Search for the cell housing the specified text and yield its [x, y] center coordinate. 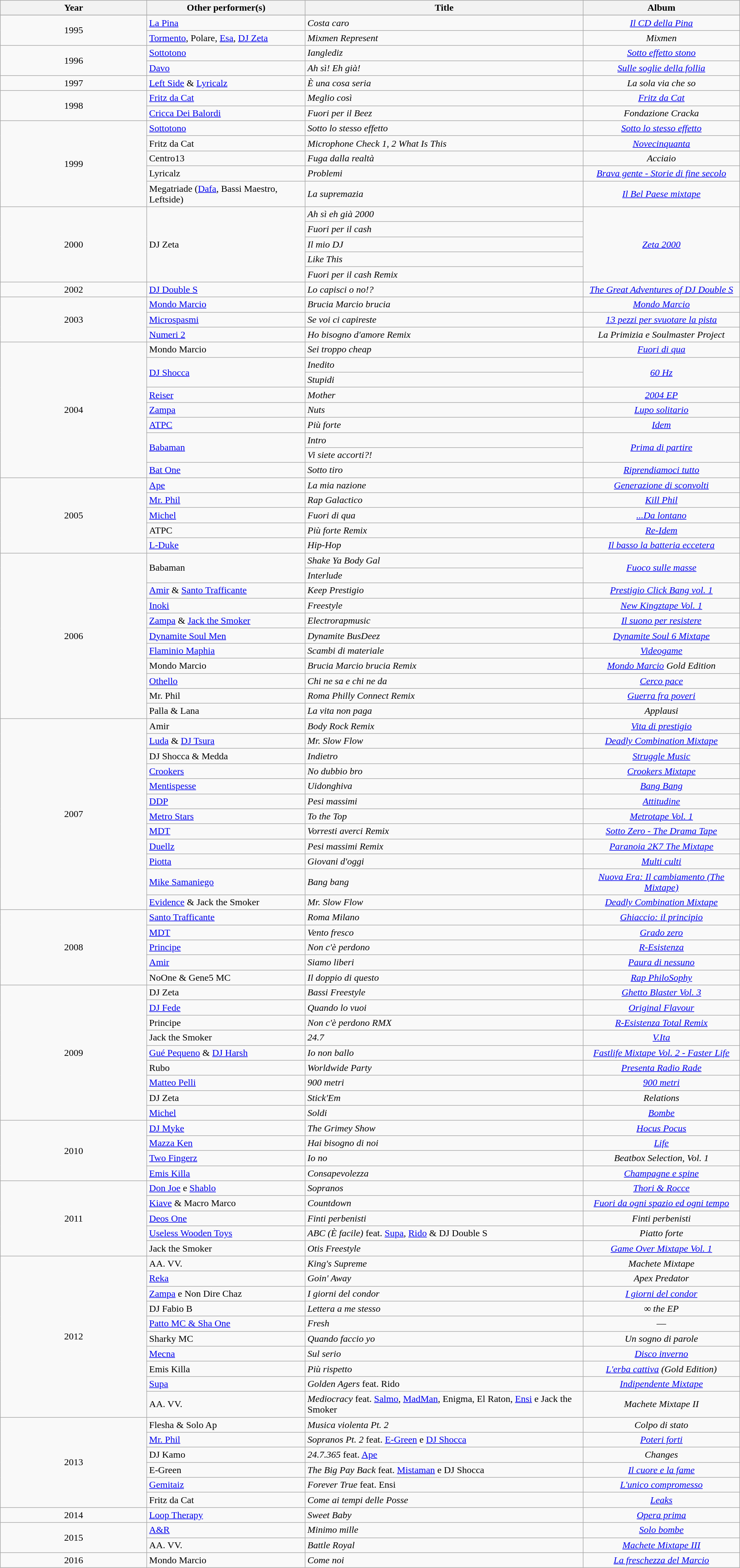
Cerco pace [661, 681]
Two Fingerz [226, 1158]
È una cosa seria [444, 83]
Io no [444, 1158]
Ghiaccio: il principio [661, 917]
2005 [74, 515]
Paranoia 2K7 The Mixtape [661, 846]
Zampa e Non Dire Chaz [226, 1294]
2014 [74, 1515]
Minimo mille [444, 1530]
Fuori per il Beez [444, 113]
Inoki [226, 605]
Champagne e spine [661, 1173]
Interlude [444, 575]
Fresh [444, 1324]
1998 [74, 106]
Relations [661, 1098]
Battle Royal [444, 1545]
Patto MC & Sha One [226, 1324]
2007 [74, 814]
Reiser [226, 395]
Original Flavour [661, 1008]
Mixmen Represent [444, 38]
Dynamite BusDeez [444, 636]
Stick'Em [444, 1098]
Piatto forte [661, 1233]
Il basso la batteria eccetera [661, 545]
DJ Fede [226, 1008]
La vita non paga [444, 711]
Lyricalz [226, 173]
Reka [226, 1279]
Brucia Marcio brucia Remix [444, 666]
60 Hz [661, 372]
Duellz [226, 846]
Acciaio [661, 158]
Siamo liberi [444, 963]
2012 [74, 1337]
Più forte [444, 425]
Come noi [444, 1560]
DJ Shocca & Medda [226, 756]
Lettera a me stesso [444, 1309]
Bat One [226, 470]
1997 [74, 83]
Un sogno di parole [661, 1339]
Se voi ci capireste [444, 320]
Meglio così [444, 98]
Musica violenta Pt. 2 [444, 1425]
Grado zero [661, 932]
Thori & Rocce [661, 1188]
Io non ballo [444, 1053]
Bassi Freestyle [444, 993]
Struggle Music [661, 756]
Fuori per il cash Remix [444, 274]
Roma Philly Connect Remix [444, 696]
Bang bang [444, 882]
Sei troppo cheap [444, 350]
Microspasmi [226, 320]
Come ai tempi delle Posse [444, 1500]
13 pezzi per svuotare la pista [661, 320]
La mia nazione [444, 485]
Applausi [661, 711]
Multi culti [661, 861]
1999 [74, 164]
Fondazione Cracka [661, 113]
Megatriade (Dafa, Bassi Maestro, Leftside) [226, 194]
L-Duke [226, 545]
Beatbox Selection, Vol. 1 [661, 1158]
Matteo Pelli [226, 1083]
Sotto Zero - The Drama Tape [661, 831]
DJ Kamo [226, 1455]
Loop Therapy [226, 1515]
Metrotape Vol. 1 [661, 816]
Dynamite Soul Men [226, 636]
Piotta [226, 861]
Zeta 2000 [661, 244]
The Great Adventures of DJ Double S [661, 289]
Crookers [226, 771]
Bombe [661, 1113]
Scambi di materiale [444, 651]
NoOne & Gene5 MC [226, 978]
Nuts [444, 410]
Il CD della Pina [661, 23]
Otis Freestyle [444, 1248]
Mazza Ken [226, 1143]
La Pina [226, 23]
Problemi [444, 173]
A&R [226, 1530]
Zampa [226, 410]
2016 [74, 1560]
La Primizia e Soulmaster Project [661, 335]
Gué Pequeno & DJ Harsh [226, 1053]
Brava gente - Storie di fine secolo [661, 173]
Rap Galactico [444, 500]
Ghetto Blaster Vol. 3 [661, 993]
V.Ita [661, 1038]
Sotto effetto stono [661, 53]
Sotto tiro [444, 470]
Novecinquanta [661, 143]
Machete Mixtape [661, 1263]
Prima di partire [661, 448]
Don Joe e Shablo [226, 1188]
Hocus Pocus [661, 1128]
Mixmen [661, 38]
Ape [226, 485]
Keep Prestigio [444, 590]
Hai bisogno di noi [444, 1143]
Il mio DJ [444, 244]
Giovani d'oggi [444, 861]
Lo capisci o no!? [444, 289]
2006 [74, 636]
Ho bisogno d'amore Remix [444, 335]
Fuga dalla realtà [444, 158]
Mediocracy feat. Salmo, MadMan, Enigma, El Raton, Ensi e Jack the Smoker [444, 1404]
Quando lo vuoi [444, 1008]
Freestyle [444, 605]
Uidonghiva [444, 786]
Chi ne sa e chi ne da [444, 681]
Intro [444, 440]
Indipendente Mixtape [661, 1384]
Countdown [444, 1203]
To the Top [444, 816]
2000 [74, 244]
Solo bombe [661, 1530]
Golden Agers feat. Rido [444, 1384]
Flesha & Solo Ap [226, 1425]
Più rispetto [444, 1369]
Generazione di sconvolti [661, 485]
L'erba cattiva (Gold Edition) [661, 1369]
Goin' Away [444, 1279]
Quando faccio yo [444, 1339]
Album [661, 8]
Fuori per il cash [444, 229]
R-Esistenza Total Remix [661, 1023]
Othello [226, 681]
Paura di nessuno [661, 963]
Centro13 [226, 158]
E-Green [226, 1470]
No dubbio bro [444, 771]
24.7 [444, 1038]
Il Bel Paese mixtape [661, 194]
Sulle soglie della follia [661, 68]
Tormento, Polare, Esa, DJ Zeta [226, 38]
Fuoco sulle masse [661, 568]
La sola via che so [661, 83]
L'unico compromesso [661, 1485]
DJ Fabio B [226, 1309]
1995 [74, 30]
Presenta Radio Rade [661, 1068]
Other performer(s) [226, 8]
Fastlife Mixtape Vol. 2 - Faster Life [661, 1053]
Kiave & Macro Marco [226, 1203]
Consapevolezza [444, 1173]
Leaks [661, 1500]
Electrorapmusic [444, 620]
DJ Double S [226, 289]
Colpo di stato [661, 1425]
Bang Bang [661, 786]
Vita di prestigio [661, 726]
Crookers Mixtape [661, 771]
Opera prima [661, 1515]
2004 EP [661, 395]
Flaminio Maphia [226, 651]
Costa caro [444, 23]
Più forte Remix [444, 530]
Attitudine [661, 801]
La freschezza del Marcio [661, 1560]
Pesi massimi Remix [444, 846]
Ah sì eh già 2000 [444, 214]
2003 [74, 320]
Roma Milano [444, 917]
1996 [74, 61]
Worldwide Party [444, 1068]
Lupo solitario [661, 410]
Kill Phil [661, 500]
Mother [444, 395]
Apex Predator [661, 1279]
Disco inverno [661, 1354]
Title [444, 8]
Nuova Era: Il cambiamento (The Mixtape) [661, 882]
Inedito [444, 365]
Riprendiamoci tutto [661, 470]
The Grimey Show [444, 1128]
Vorresti averci Remix [444, 831]
2013 [74, 1462]
Guerra fra poveri [661, 696]
Game Over Mixtape Vol. 1 [661, 1248]
Changes [661, 1455]
R-Esistenza [661, 948]
Luda & DJ Tsura [226, 741]
Vi siete accorti?! [444, 455]
Sopranos [444, 1188]
DDP [226, 801]
Rubo [226, 1068]
Vento fresco [444, 932]
Soldi [444, 1113]
Santo Trafficante [226, 917]
2011 [74, 1218]
∞ the EP [661, 1309]
Il suono per resistere [661, 620]
Deos One [226, 1218]
2004 [74, 410]
Pesi massimi [444, 801]
Machete Mixtape III [661, 1545]
Forever True feat. Ensi [444, 1485]
New Kingztape Vol. 1 [661, 605]
Indietro [444, 756]
Numeri 2 [226, 335]
Year [74, 8]
ABC (È facile) feat. Supa, Rido & DJ Double S [444, 1233]
Cricca Dei Balordi [226, 113]
DJ Shocca [226, 372]
Hip-Hop [444, 545]
Supa [226, 1384]
Sweet Baby [444, 1515]
Mondo Marcio Gold Edition [661, 666]
Stupidi [444, 380]
2002 [74, 289]
Fuori da ogni spazio ed ogni tempo [661, 1203]
The Big Pay Back feat. Mistaman e DJ Shocca [444, 1470]
Zampa & Jack the Smoker [226, 620]
Sharky MC [226, 1339]
— [661, 1324]
...Da lontano [661, 515]
Shake Ya Body Gal [444, 560]
Prestigio Click Bang vol. 1 [661, 590]
Sopranos Pt. 2 feat. E-Green e DJ Shocca [444, 1440]
2009 [74, 1053]
Metro Stars [226, 816]
Non c'è perdono RMX [444, 1023]
Idem [661, 425]
Left Side & Lyricalz [226, 83]
Microphone Check 1, 2 What Is This [444, 143]
Non c'è perdono [444, 948]
Body Rock Remix [444, 726]
Dynamite Soul 6 Mixtape [661, 636]
La supremazia [444, 194]
Ianglediz [444, 53]
King's Supreme [444, 1263]
Rap PhiloSophy [661, 978]
Brucia Marcio brucia [444, 305]
Il cuore e la fame [661, 1470]
Gemitaiz [226, 1485]
2010 [74, 1150]
Machete Mixtape II [661, 1404]
Re-Idem [661, 530]
DJ Myke [226, 1128]
Davo [226, 68]
Palla & Lana [226, 711]
Ah sì! Eh già! [444, 68]
Useless Wooden Toys [226, 1233]
Videogame [661, 651]
Evidence & Jack the Smoker [226, 902]
Mike Samaniego [226, 882]
Life [661, 1143]
Il doppio di questo [444, 978]
Amir & Santo Trafficante [226, 590]
Like This [444, 259]
Poteri forti [661, 1440]
24.7.365 feat. Ape [444, 1455]
Sul serio [444, 1354]
2008 [74, 947]
Mecna [226, 1354]
Mentispesse [226, 786]
2015 [74, 1538]
